Find where the given text appears and provide that cell's center as [x, y] coordinate. 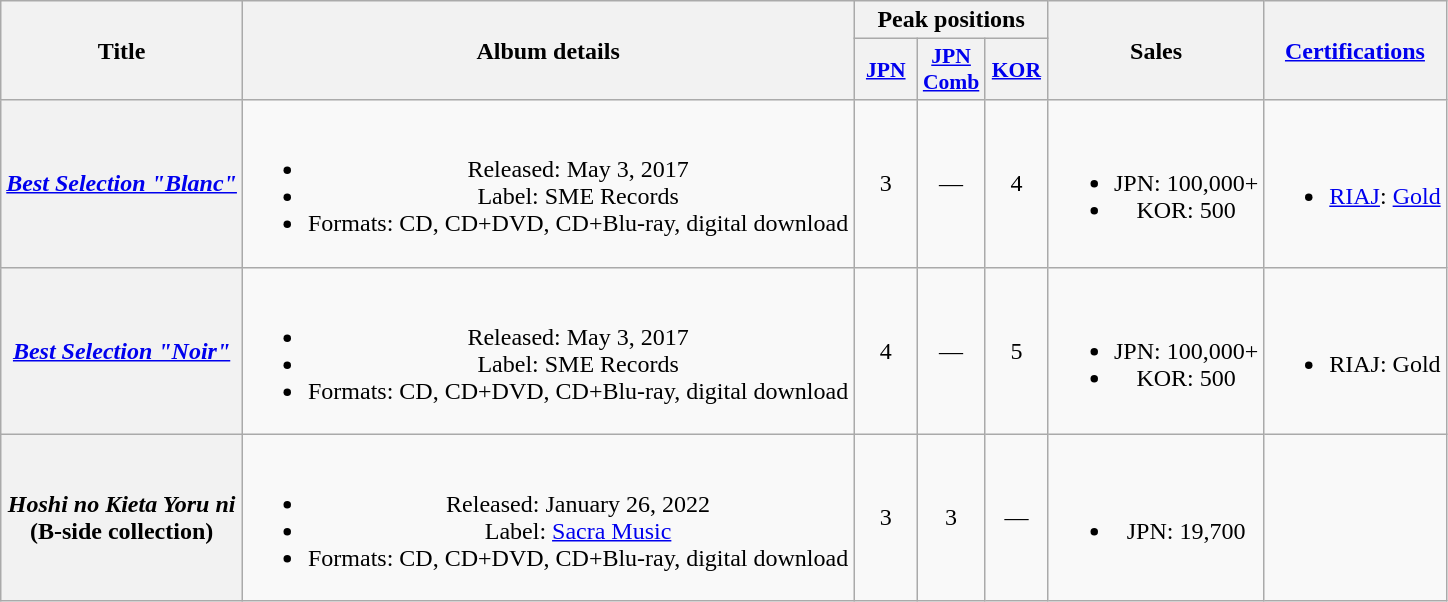
5 [1016, 350]
JPN: 19,700 [1156, 518]
Peak positions [952, 20]
Sales [1156, 50]
Best Selection "Blanc" [122, 184]
Released: January 26, 2022Label: Sacra MusicFormats: CD, CD+DVD, CD+Blu-ray, digital download [548, 518]
Album details [548, 50]
Title [122, 50]
JPNComb [952, 70]
JPN [886, 70]
KOR [1016, 70]
Best Selection "Noir" [122, 350]
Hoshi no Kieta Yoru ni (B-side collection) [122, 518]
Certifications [1355, 50]
